Pinpoint the cell where the given text exists, returning its [x, y] midpoint coordinate. 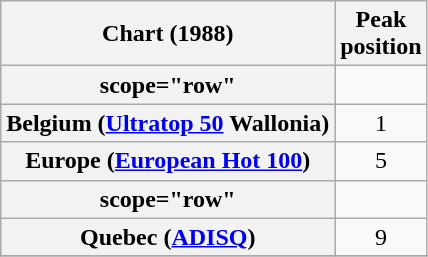
9 [381, 237]
5 [381, 161]
1 [381, 123]
Belgium (Ultratop 50 Wallonia) [168, 123]
Chart (1988) [168, 34]
Peakposition [381, 34]
Quebec (ADISQ) [168, 237]
Europe (European Hot 100) [168, 161]
